Determine the [x, y] coordinate at the center of the cell enclosing the given text.  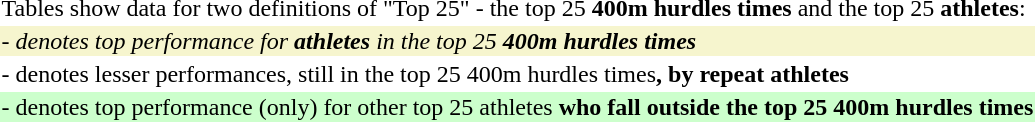
- denotes top performance for athletes in the top 25 400m hurdles times [518, 41]
- denotes lesser performances, still in the top 25 400m hurdles times, by repeat athletes [518, 74]
- denotes top performance (only) for other top 25 athletes who fall outside the top 25 400m hurdles times [518, 107]
